Capture the cell that displays the provided text and extract its (X, Y) central coordinate. 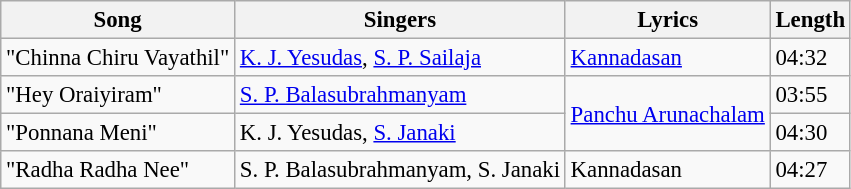
K. J. Yesudas, S. P. Sailaja (400, 58)
Song (118, 20)
"Radha Radha Nee" (118, 170)
03:55 (810, 95)
"Hey Oraiyiram" (118, 95)
04:30 (810, 133)
S. P. Balasubrahmanyam, S. Janaki (400, 170)
K. J. Yesudas, S. Janaki (400, 133)
04:32 (810, 58)
S. P. Balasubrahmanyam (400, 95)
"Chinna Chiru Vayathil" (118, 58)
Panchu Arunachalam (668, 114)
04:27 (810, 170)
Length (810, 20)
Singers (400, 20)
"Ponnana Meni" (118, 133)
Lyrics (668, 20)
